Identify which cell holds the provided text, then report its [X, Y] central coordinate. 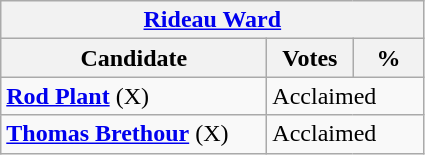
Candidate [134, 58]
Rideau Ward [212, 20]
Votes [310, 58]
% [388, 58]
Thomas Brethour (X) [134, 134]
Rod Plant (X) [134, 96]
